Find where the given text appears and provide that cell's center as (X, Y) coordinate. 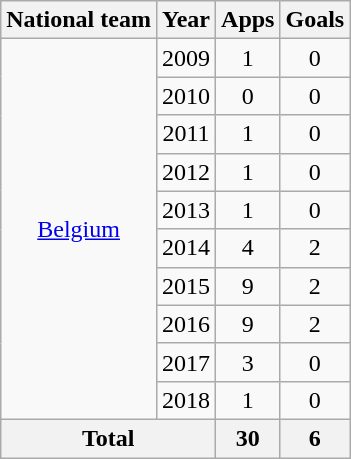
2013 (186, 210)
2010 (186, 96)
30 (248, 438)
Total (108, 438)
2014 (186, 248)
Belgium (79, 230)
6 (315, 438)
2012 (186, 172)
4 (248, 248)
2018 (186, 400)
Apps (248, 20)
2017 (186, 362)
Goals (315, 20)
3 (248, 362)
2015 (186, 286)
2011 (186, 134)
Year (186, 20)
2009 (186, 58)
National team (79, 20)
2016 (186, 324)
